Scan for the cell matching the given text and deliver its (x, y) coordinate at center. 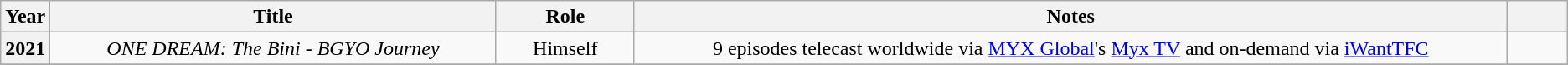
Himself (565, 48)
9 episodes telecast worldwide via MYX Global's Myx TV and on-demand via iWantTFC (1070, 48)
Notes (1070, 17)
ONE DREAM: The Bini - BGYO Journey (273, 48)
Year (25, 17)
Title (273, 17)
Role (565, 17)
2021 (25, 48)
